Determine the (x, y) coordinate at the center of the cell enclosing the given text.  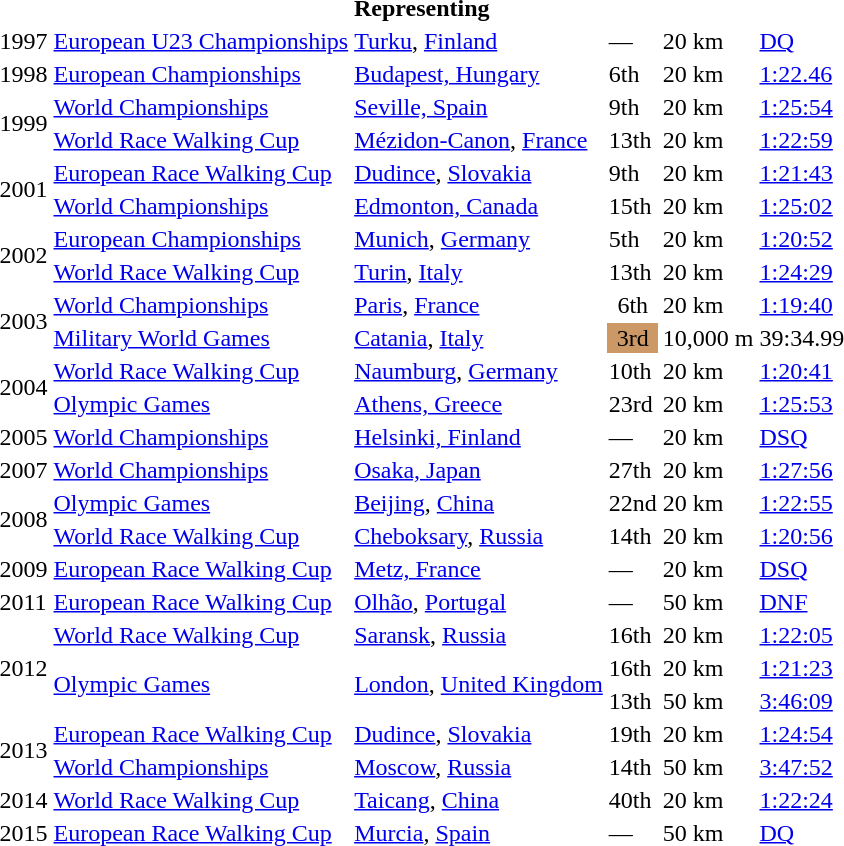
Osaka, Japan (479, 470)
Mézidon-Canon, France (479, 140)
Moscow, Russia (479, 767)
Seville, Spain (479, 107)
Metz, France (479, 569)
Saransk, Russia (479, 635)
22nd (632, 503)
19th (632, 734)
European U23 Championships (201, 41)
Turin, Italy (479, 272)
40th (632, 800)
Naumburg, Germany (479, 371)
15th (632, 206)
5th (632, 239)
Edmonton, Canada (479, 206)
3rd (632, 338)
27th (632, 470)
Military World Games (201, 338)
Athens, Greece (479, 404)
Cheboksary, Russia (479, 536)
Budapest, Hungary (479, 74)
London, United Kingdom (479, 684)
Munich, Germany (479, 239)
Catania, Italy (479, 338)
Olhão, Portugal (479, 602)
Turku, Finland (479, 41)
10th (632, 371)
Taicang, China (479, 800)
Paris, France (479, 305)
Helsinki, Finland (479, 437)
23rd (632, 404)
Beijing, China (479, 503)
10,000 m (708, 338)
